Output the (x, y) coordinate of the center of the cell containing the given text.  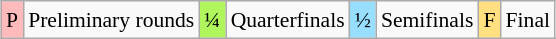
F (489, 20)
Final (528, 20)
¼ (212, 20)
½ (363, 20)
Preliminary rounds (111, 20)
Semifinals (427, 20)
P (12, 20)
Quarterfinals (288, 20)
